Identify which cell holds the provided text, then report its (X, Y) central coordinate. 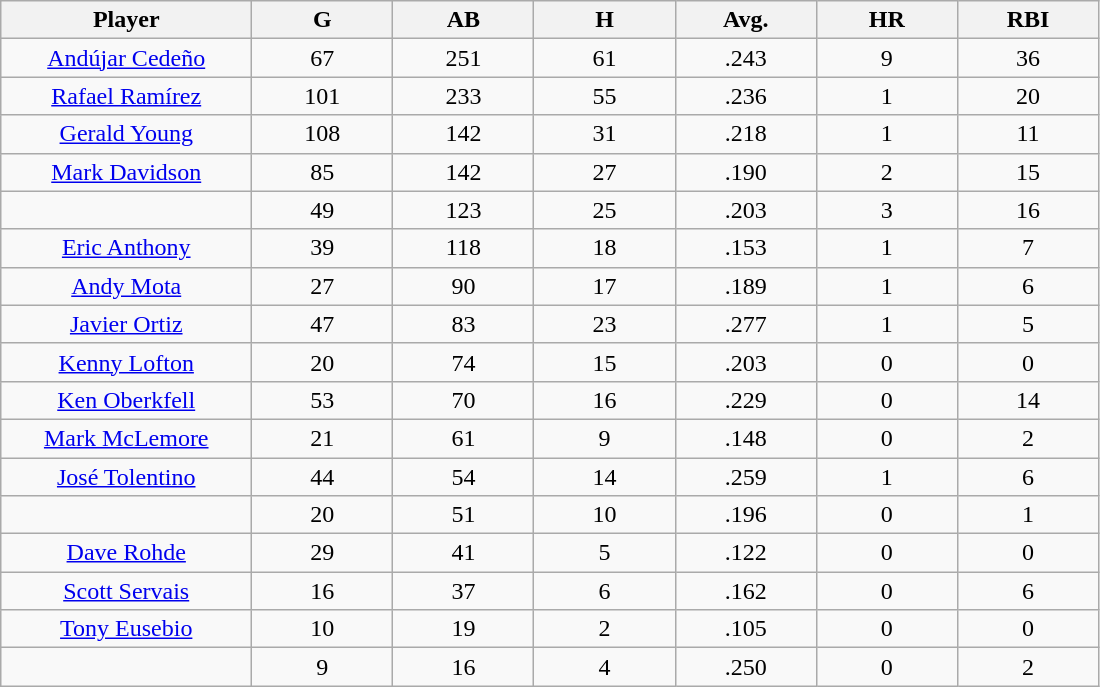
.190 (746, 172)
83 (464, 324)
39 (322, 248)
54 (464, 477)
11 (1028, 134)
.122 (746, 553)
.243 (746, 58)
Dave Rohde (126, 553)
AB (464, 20)
Tony Eusebio (126, 629)
21 (322, 438)
Javier Ortiz (126, 324)
HR (886, 20)
74 (464, 362)
.250 (746, 667)
101 (322, 96)
47 (322, 324)
41 (464, 553)
37 (464, 591)
.189 (746, 286)
108 (322, 134)
.277 (746, 324)
44 (322, 477)
3 (886, 210)
.229 (746, 400)
Scott Servais (126, 591)
José Tolentino (126, 477)
31 (604, 134)
.196 (746, 515)
Eric Anthony (126, 248)
53 (322, 400)
Andújar Cedeño (126, 58)
85 (322, 172)
.218 (746, 134)
RBI (1028, 20)
7 (1028, 248)
.162 (746, 591)
51 (464, 515)
49 (322, 210)
Mark Davidson (126, 172)
.105 (746, 629)
Player (126, 20)
90 (464, 286)
Andy Mota (126, 286)
Avg. (746, 20)
233 (464, 96)
118 (464, 248)
36 (1028, 58)
Rafael Ramírez (126, 96)
.259 (746, 477)
25 (604, 210)
.148 (746, 438)
17 (604, 286)
4 (604, 667)
67 (322, 58)
23 (604, 324)
29 (322, 553)
19 (464, 629)
18 (604, 248)
251 (464, 58)
55 (604, 96)
Ken Oberkfell (126, 400)
70 (464, 400)
G (322, 20)
H (604, 20)
.236 (746, 96)
Kenny Lofton (126, 362)
123 (464, 210)
Mark McLemore (126, 438)
Gerald Young (126, 134)
.153 (746, 248)
